Capture the cell that displays the provided text and extract its [x, y] central coordinate. 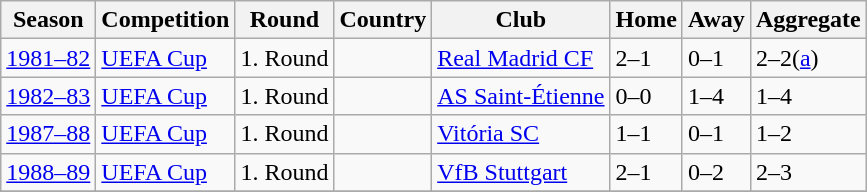
Country [383, 20]
Vitória SC [521, 134]
VfB Stuttgart [521, 172]
Club [521, 20]
1987–88 [48, 134]
2–3 [808, 172]
Home [646, 20]
Season [48, 20]
Round [284, 20]
1981–82 [48, 58]
AS Saint-Étienne [521, 96]
0–0 [646, 96]
1–2 [808, 134]
2–2(a) [808, 58]
Aggregate [808, 20]
1982–83 [48, 96]
Competition [166, 20]
Away [716, 20]
Real Madrid CF [521, 58]
1–1 [646, 134]
1988–89 [48, 172]
0–2 [716, 172]
